Find where the given text appears and provide that cell's center as (X, Y) coordinate. 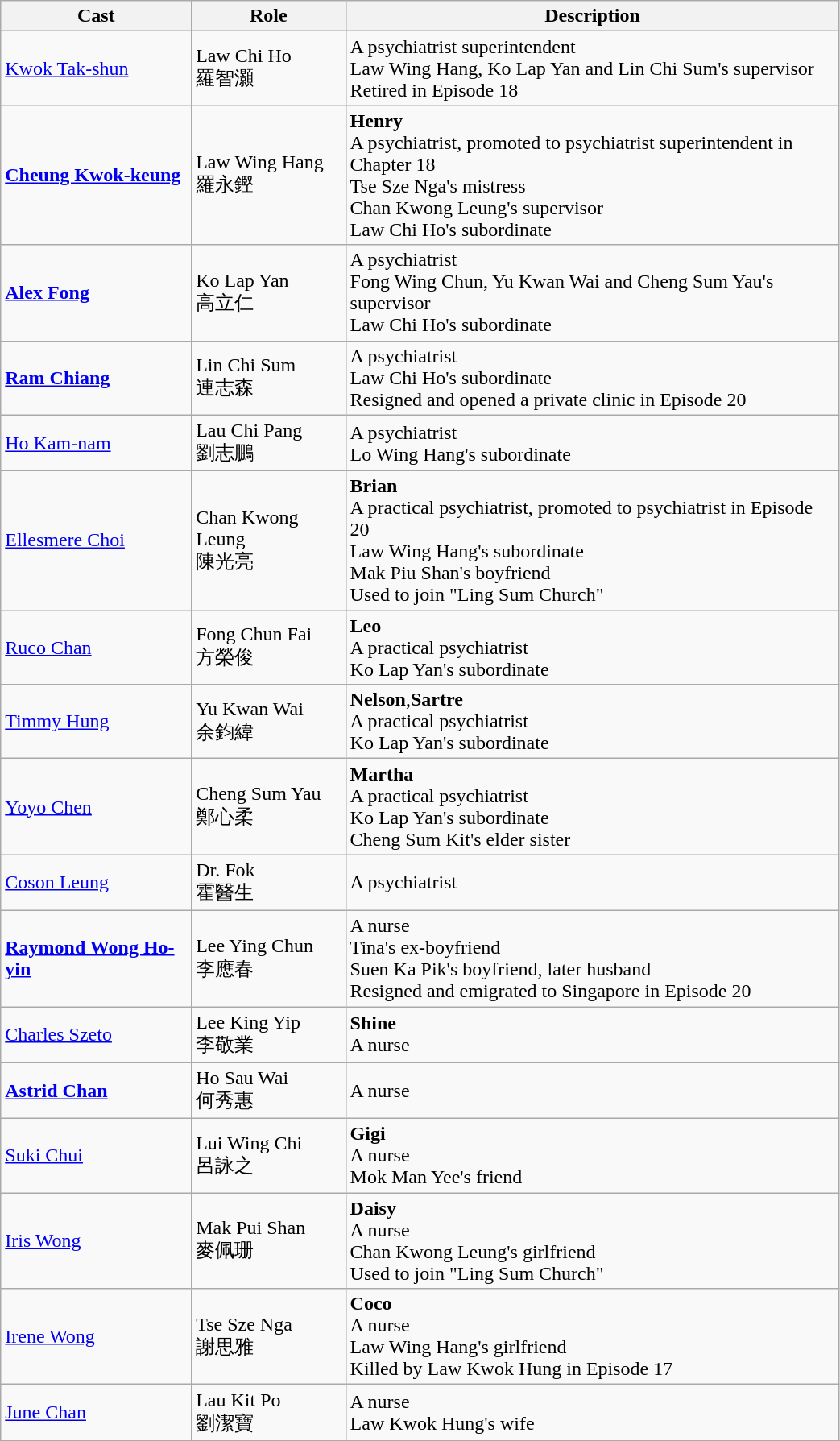
Ram Chiang (97, 378)
Charles Szeto (97, 1035)
Lin Chi Sum連志森 (269, 378)
Kwok Tak-shun (97, 68)
Cast (97, 16)
A psychiatrist superintendentLaw Wing Hang, Ko Lap Yan and Lin Chi Sum's supervisorRetired in Episode 18 (593, 68)
Alex Fong (97, 293)
Irene Wong (97, 1337)
Lau Kit Po劉潔寶 (269, 1413)
Cheng Sum Yau鄭心柔 (269, 807)
A psychiatristFong Wing Chun, Yu Kwan Wai and Cheng Sum Yau's supervisorLaw Chi Ho's subordinate (593, 293)
GigiA nurseMok Man Yee's friend (593, 1156)
Fong Chun Fai方榮俊 (269, 648)
Coson Leung (97, 883)
Astrid Chan (97, 1091)
A nurseLaw Kwok Hung's wife (593, 1413)
Tse Sze Nga謝思雅 (269, 1337)
Cheung Kwok-keung (97, 176)
Role (269, 16)
Nelson,SartreA practical psychiatristKo Lap Yan's subordinate (593, 722)
Dr. Fok霍醫生 (269, 883)
ShineA nurse (593, 1035)
DaisyA nurseChan Kwong Leung's girlfriendUsed to join "Ling Sum Church" (593, 1240)
Lau Chi Pang劉志鵬 (269, 443)
HenryA psychiatrist, promoted to psychiatrist superintendent in Chapter 18Tse Sze Nga's mistressChan Kwong Leung's supervisorLaw Chi Ho's subordinate (593, 176)
CocoA nurseLaw Wing Hang's girlfriendKilled by Law Kwok Hung in Episode 17 (593, 1337)
LeoA practical psychiatristKo Lap Yan's subordinate (593, 648)
Ko Lap Yan高立仁 (269, 293)
Law Chi Ho羅智灝 (269, 68)
A psychiatristLaw Chi Ho's subordinateResigned and opened a private clinic in Episode 20 (593, 378)
A nurse (593, 1091)
Ellesmere Choi (97, 541)
Timmy Hung (97, 722)
Ruco Chan (97, 648)
Law Wing Hang羅永鏗 (269, 176)
Yu Kwan Wai余鈞緯 (269, 722)
Description (593, 16)
Iris Wong (97, 1240)
Lee Ying Chun李應春 (269, 959)
Suki Chui (97, 1156)
A nurseTina's ex-boyfriendSuen Ka Pik's boyfriend, later husbandResigned and emigrated to Singapore in Episode 20 (593, 959)
Chan Kwong Leung陳光亮 (269, 541)
A psychiatrist (593, 883)
Mak Pui Shan麥佩珊 (269, 1240)
A psychiatristLo Wing Hang's subordinate (593, 443)
Lee King Yip李敬業 (269, 1035)
June Chan (97, 1413)
Lui Wing Chi呂詠之 (269, 1156)
Raymond Wong Ho-yin (97, 959)
MarthaA practical psychiatristKo Lap Yan's subordinateCheng Sum Kit's elder sister (593, 807)
Ho Sau Wai何秀惠 (269, 1091)
Ho Kam-nam (97, 443)
Yoyo Chen (97, 807)
